For the text-containing cell, return its midpoint in (x, y) coordinate format. 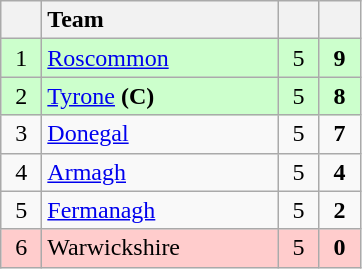
Roscommon (160, 58)
Warwickshire (160, 248)
6 (22, 248)
1 (22, 58)
Tyrone (C) (160, 96)
Armagh (160, 172)
9 (340, 58)
3 (22, 134)
0 (340, 248)
Donegal (160, 134)
Team (160, 20)
Fermanagh (160, 210)
8 (340, 96)
7 (340, 134)
